For the text-containing cell, return its midpoint in [X, Y] coordinate format. 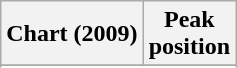
Peakposition [189, 34]
Chart (2009) [72, 34]
